Find where the given text appears and provide that cell's center as (X, Y) coordinate. 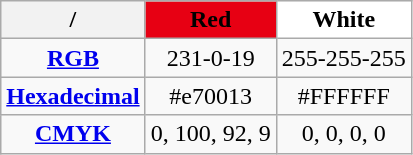
231-0-19 (210, 58)
Red (210, 20)
#FFFFFF (344, 96)
Hexadecimal (73, 96)
0, 100, 92, 9 (210, 134)
White (344, 20)
CMYK (73, 134)
/ (73, 20)
255-255-255 (344, 58)
0, 0, 0, 0 (344, 134)
RGB (73, 58)
#e70013 (210, 96)
